Locate the cell with the specified text and output its (x, y) center coordinate. 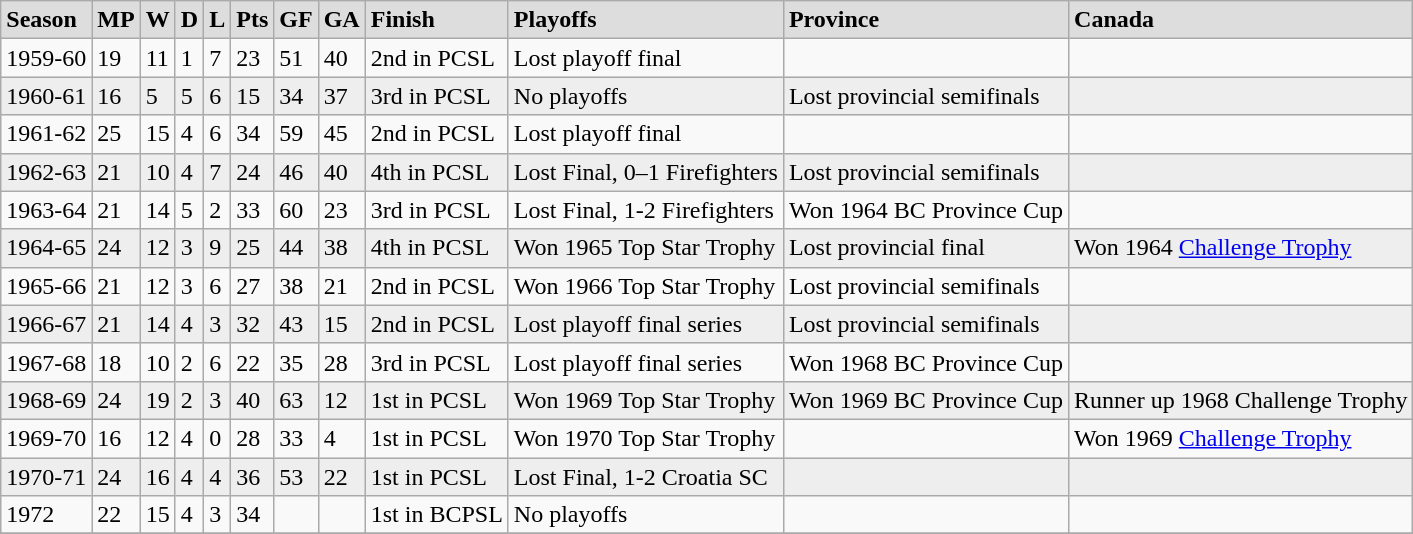
Playoffs (646, 20)
Won 1969 BC Province Cup (926, 400)
Lost Final, 1-2 Firefighters (646, 210)
Lost Final, 0–1 Firefighters (646, 172)
Won 1964 BC Province Cup (926, 210)
GA (342, 20)
Won 1968 BC Province Cup (926, 362)
Won 1969 Top Star Trophy (646, 400)
1962-63 (46, 172)
1960-61 (46, 96)
63 (296, 400)
0 (218, 438)
44 (296, 248)
Season (46, 20)
36 (252, 477)
Province (926, 20)
45 (342, 134)
MP (116, 20)
1965-66 (46, 286)
1969-70 (46, 438)
37 (342, 96)
11 (158, 58)
32 (252, 324)
9 (218, 248)
Won 1965 Top Star Trophy (646, 248)
Finish (436, 20)
27 (252, 286)
Won 1969 Challenge Trophy (1241, 438)
1 (189, 58)
53 (296, 477)
Won 1970 Top Star Trophy (646, 438)
1972 (46, 515)
35 (296, 362)
1967-68 (46, 362)
Pts (252, 20)
1964-65 (46, 248)
1963-64 (46, 210)
L (218, 20)
1st in BCPSL (436, 515)
1959-60 (46, 58)
1970-71 (46, 477)
51 (296, 58)
1961-62 (46, 134)
D (189, 20)
Won 1966 Top Star Trophy (646, 286)
1966-67 (46, 324)
GF (296, 20)
Lost Final, 1-2 Croatia SC (646, 477)
1968-69 (46, 400)
18 (116, 362)
Lost provincial final (926, 248)
46 (296, 172)
Canada (1241, 20)
Won 1964 Challenge Trophy (1241, 248)
60 (296, 210)
Runner up 1968 Challenge Trophy (1241, 400)
W (158, 20)
43 (296, 324)
59 (296, 134)
